For the text-containing cell, return its midpoint in [X, Y] coordinate format. 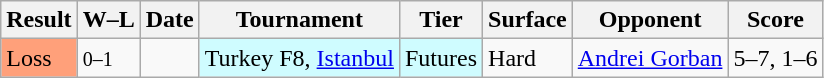
Date [170, 20]
Score [776, 20]
Hard [528, 58]
W–L [108, 20]
Opponent [650, 20]
Tier [440, 20]
Result [39, 20]
Turkey F8, Istanbul [299, 58]
Andrei Gorban [650, 58]
Loss [39, 58]
5–7, 1–6 [776, 58]
0–1 [108, 58]
Tournament [299, 20]
Surface [528, 20]
Futures [440, 58]
